Search for the cell housing the specified text and yield its [x, y] center coordinate. 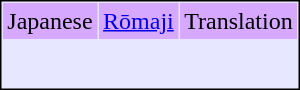
Translation [238, 21]
Rōmaji [139, 21]
Japanese [50, 21]
